Determine the (x, y) coordinate at the center of the cell enclosing the given text.  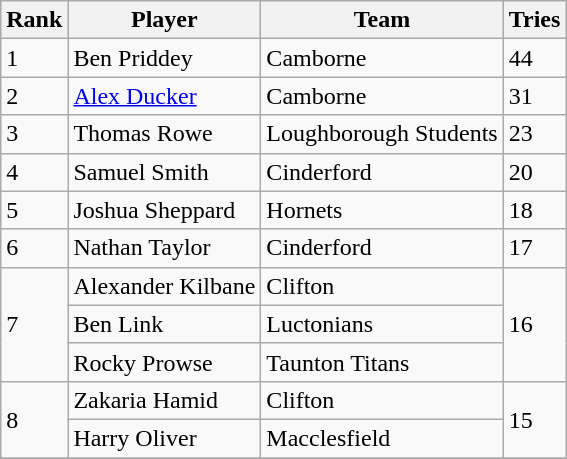
Zakaria Hamid (164, 400)
7 (34, 324)
3 (34, 134)
17 (534, 248)
16 (534, 324)
Thomas Rowe (164, 134)
Nathan Taylor (164, 248)
Samuel Smith (164, 172)
8 (34, 419)
Taunton Titans (382, 362)
20 (534, 172)
Player (164, 20)
Ben Link (164, 324)
Macclesfield (382, 438)
Rocky Prowse (164, 362)
Rank (34, 20)
Luctonians (382, 324)
Joshua Sheppard (164, 210)
Alexander Kilbane (164, 286)
6 (34, 248)
44 (534, 58)
31 (534, 96)
15 (534, 419)
Tries (534, 20)
Team (382, 20)
Hornets (382, 210)
5 (34, 210)
23 (534, 134)
Alex Ducker (164, 96)
2 (34, 96)
Loughborough Students (382, 134)
Ben Priddey (164, 58)
4 (34, 172)
1 (34, 58)
18 (534, 210)
Harry Oliver (164, 438)
